Pinpoint the cell where the given text exists, returning its (x, y) midpoint coordinate. 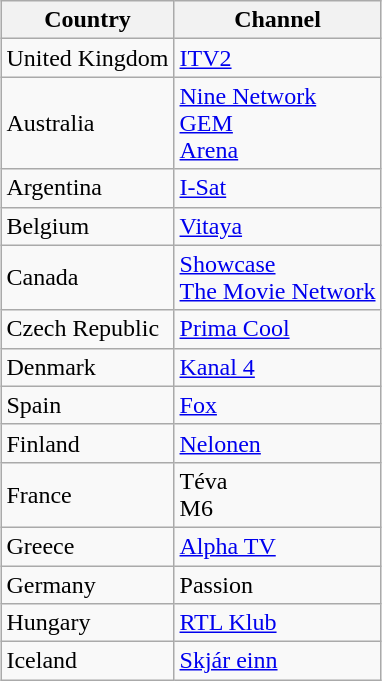
Alpha TV (278, 546)
Nine Network GEM Arena (278, 123)
Greece (88, 546)
Showcase The Movie Network (278, 278)
Germany (88, 585)
Denmark (88, 367)
Hungary (88, 623)
Country (88, 20)
I-Sat (278, 188)
Téva M6 (278, 494)
Finland (88, 443)
RTL Klub (278, 623)
Australia (88, 123)
Czech Republic (88, 329)
Kanal 4 (278, 367)
Skjár einn (278, 661)
ITV2 (278, 58)
Nelonen (278, 443)
Channel (278, 20)
Fox (278, 405)
Spain (88, 405)
Iceland (88, 661)
United Kingdom (88, 58)
France (88, 494)
Vitaya (278, 226)
Canada (88, 278)
Passion (278, 585)
Belgium (88, 226)
Argentina (88, 188)
Prima Cool (278, 329)
